Capture the cell that displays the provided text and extract its [x, y] central coordinate. 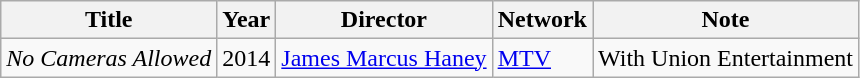
MTV [542, 58]
Title [109, 20]
With Union Entertainment [725, 58]
No Cameras Allowed [109, 58]
2014 [246, 58]
James Marcus Haney [384, 58]
Year [246, 20]
Network [542, 20]
Note [725, 20]
Director [384, 20]
